Search for the cell housing the specified text and yield its [x, y] center coordinate. 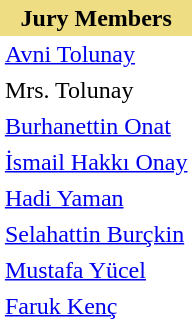
Mustafa Yücel [96, 270]
Mrs. Tolunay [96, 90]
Selahattin Burçkin [96, 234]
İsmail Hakkı Onay [96, 162]
Hadi Yaman [96, 198]
Jury Members [96, 18]
Burhanettin Onat [96, 126]
Avni Tolunay [96, 54]
